Extract the [x, y] coordinate from the center of the cell holding the provided text.  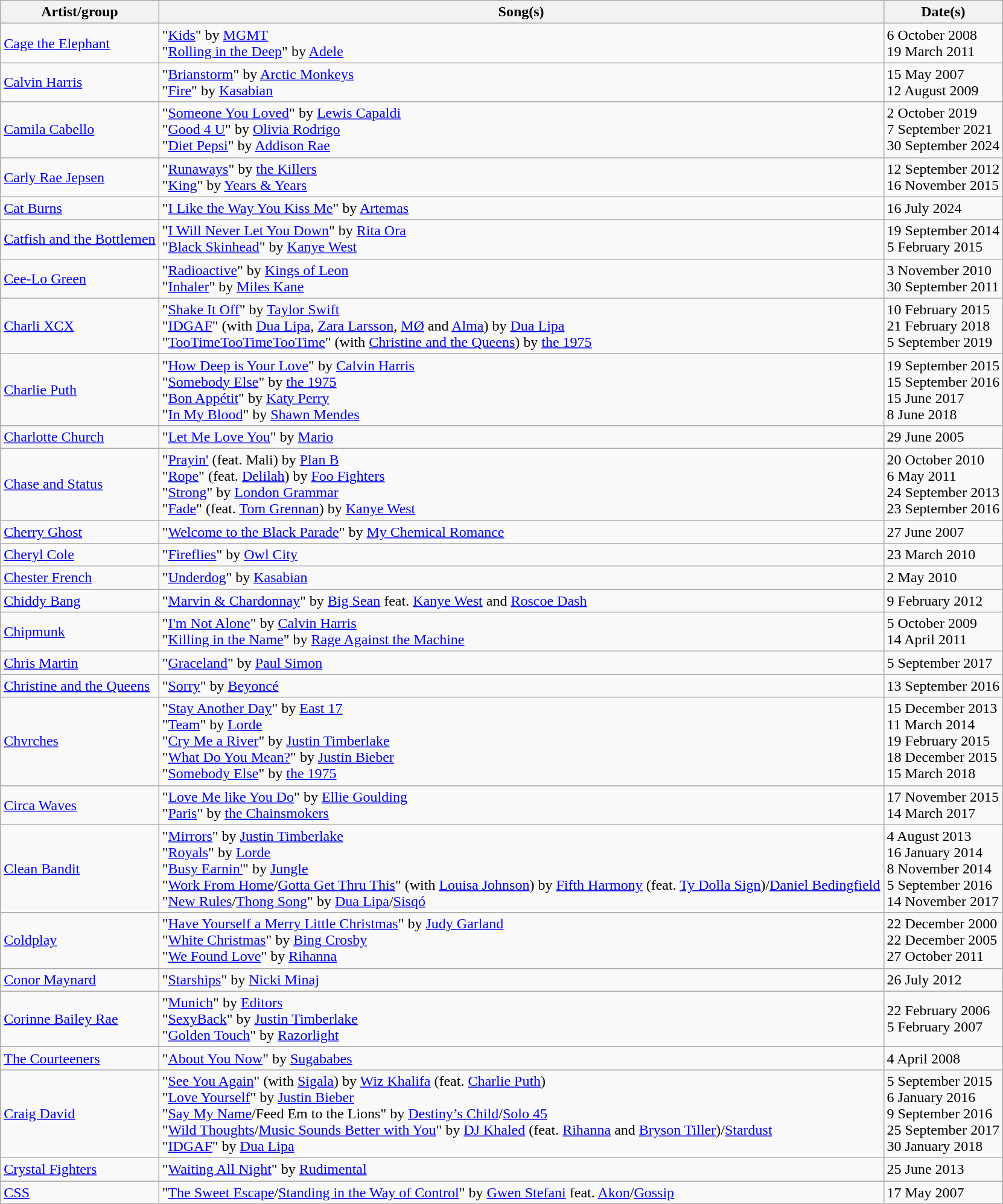
"Someone You Loved" by Lewis Capaldi"Good 4 U" by Olivia Rodrigo"Diet Pepsi" by Addison Rae [521, 130]
2 May 2010 [943, 578]
9 February 2012 [943, 601]
5 October 200914 April 2011 [943, 632]
"About You Now" by Sugababes [521, 1058]
Calvin Harris [80, 82]
"I'm Not Alone" by Calvin Harris "Killing in the Name" by Rage Against the Machine [521, 632]
"Runaways" by the Killers"King" by Years & Years [521, 177]
17 November 201514 March 2017 [943, 805]
Song(s) [521, 12]
"Fireflies" by Owl City [521, 555]
Camila Cabello [80, 130]
Clean Bandit [80, 869]
Charli XCX [80, 326]
6 October 200819 March 2011 [943, 43]
"Welcome to the Black Parade" by My Chemical Romance [521, 531]
20 October 2010 6 May 201124 September 201323 September 2016 [943, 484]
Chester French [80, 578]
22 December 200022 December 200527 October 2011 [943, 940]
"Love Me like You Do" by Ellie Goulding"Paris" by the Chainsmokers [521, 805]
Cherry Ghost [80, 531]
"Waiting All Night" by Rudimental [521, 1169]
Charlotte Church [80, 437]
"Kids" by MGMT"Rolling in the Deep" by Adele [521, 43]
"Marvin & Chardonnay" by Big Sean feat. Kanye West and Roscoe Dash [521, 601]
Artist/group [80, 12]
Chase and Status [80, 484]
"Prayin' (feat. Mali) by Plan B "Rope" (feat. Delilah) by Foo Fighters"Strong" by London Grammar"Fade" (feat. Tom Grennan) by Kanye West [521, 484]
15 May 200712 August 2009 [943, 82]
"Sorry" by Beyoncé [521, 686]
Cat Burns [80, 208]
"Stay Another Day" by East 17"Team" by Lorde"Cry Me a River" by Justin Timberlake"What Do You Mean?" by Justin Bieber"Somebody Else" by the 1975 [521, 741]
"The Sweet Escape/Standing in the Way of Control" by Gwen Stefani feat. Akon/Gossip [521, 1193]
25 June 2013 [943, 1169]
Chipmunk [80, 632]
"Munich" by Editors"SexyBack" by Justin Timberlake"Golden Touch" by Razorlight [521, 1019]
Crystal Fighters [80, 1169]
"Graceland" by Paul Simon [521, 663]
Cee-Lo Green [80, 279]
15 December 201311 March 201419 February 201518 December 201515 March 2018 [943, 741]
Chiddy Bang [80, 601]
Corinne Bailey Rae [80, 1019]
Chvrches [80, 741]
Christine and the Queens [80, 686]
5 September 2017 [943, 663]
4 August 201316 January 20148 November 20145 September 201614 November 2017 [943, 869]
"Let Me Love You" by Mario [521, 437]
Charlie Puth [80, 390]
Conor Maynard [80, 980]
Chris Martin [80, 663]
19 September 201515 September 201615 June 20178 June 2018 [943, 390]
4 April 2008 [943, 1058]
"I Like the Way You Kiss Me" by Artemas [521, 208]
19 September 20145 February 2015 [943, 239]
The Courteeners [80, 1058]
Craig David [80, 1114]
Catfish and the Bottlemen [80, 239]
3 November 201030 September 2011 [943, 279]
Date(s) [943, 12]
Coldplay [80, 940]
"Have Yourself a Merry Little Christmas" by Judy Garland"White Christmas" by Bing Crosby"We Found Love" by Rihanna [521, 940]
17 May 2007 [943, 1193]
"Brianstorm" by Arctic Monkeys"Fire" by Kasabian [521, 82]
Cheryl Cole [80, 555]
23 March 2010 [943, 555]
13 September 2016 [943, 686]
Cage the Elephant [80, 43]
Circa Waves [80, 805]
22 February 20065 February 2007 [943, 1019]
5 September 20156 January 20169 September 201625 September 201730 January 2018 [943, 1114]
"Underdog" by Kasabian [521, 578]
"How Deep is Your Love" by Calvin Harris"Somebody Else" by the 1975"Bon Appétit" by Katy Perry"In My Blood" by Shawn Mendes [521, 390]
26 July 2012 [943, 980]
27 June 2007 [943, 531]
29 June 2005 [943, 437]
16 July 2024 [943, 208]
"Starships" by Nicki Minaj [521, 980]
CSS [80, 1193]
12 September 201216 November 2015 [943, 177]
"Radioactive" by Kings of Leon"Inhaler" by Miles Kane [521, 279]
10 February 201521 February 20185 September 2019 [943, 326]
2 October 20197 September 202130 September 2024 [943, 130]
"I Will Never Let You Down" by Rita Ora"Black Skinhead" by Kanye West [521, 239]
Carly Rae Jepsen [80, 177]
